Return the [x, y] coordinate for the center point of the cell that contains the specified text.  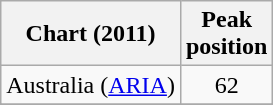
Chart (2011) [91, 34]
Peakposition [226, 34]
62 [226, 85]
Australia (ARIA) [91, 85]
